Search for the cell housing the specified text and yield its [x, y] center coordinate. 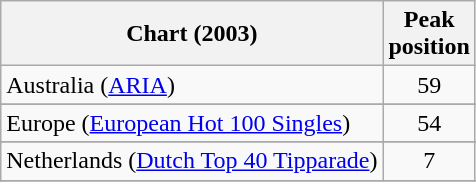
Peakposition [429, 34]
Chart (2003) [192, 34]
Australia (ARIA) [192, 85]
59 [429, 85]
7 [429, 161]
Europe (European Hot 100 Singles) [192, 123]
Netherlands (Dutch Top 40 Tipparade) [192, 161]
54 [429, 123]
